From the cell containing the given text, extract its center point as (X, Y) coordinate. 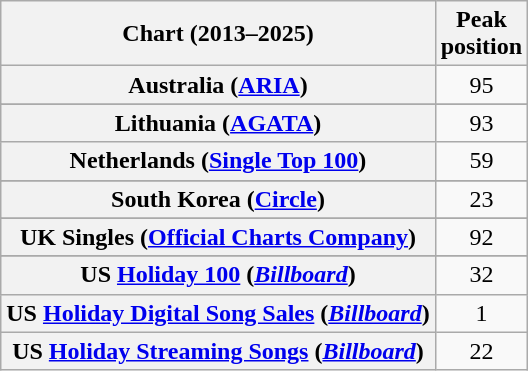
22 (481, 351)
US Holiday Digital Song Sales (Billboard) (218, 313)
Australia (ARIA) (218, 85)
UK Singles (Official Charts Company) (218, 237)
Chart (2013–2025) (218, 34)
Netherlands (Single Top 100) (218, 161)
US Holiday 100 (Billboard) (218, 275)
92 (481, 237)
23 (481, 199)
95 (481, 85)
59 (481, 161)
32 (481, 275)
1 (481, 313)
US Holiday Streaming Songs (Billboard) (218, 351)
93 (481, 123)
Lithuania (AGATA) (218, 123)
Peakposition (481, 34)
South Korea (Circle) (218, 199)
